Output the [X, Y] coordinate of the center of the cell containing the given text.  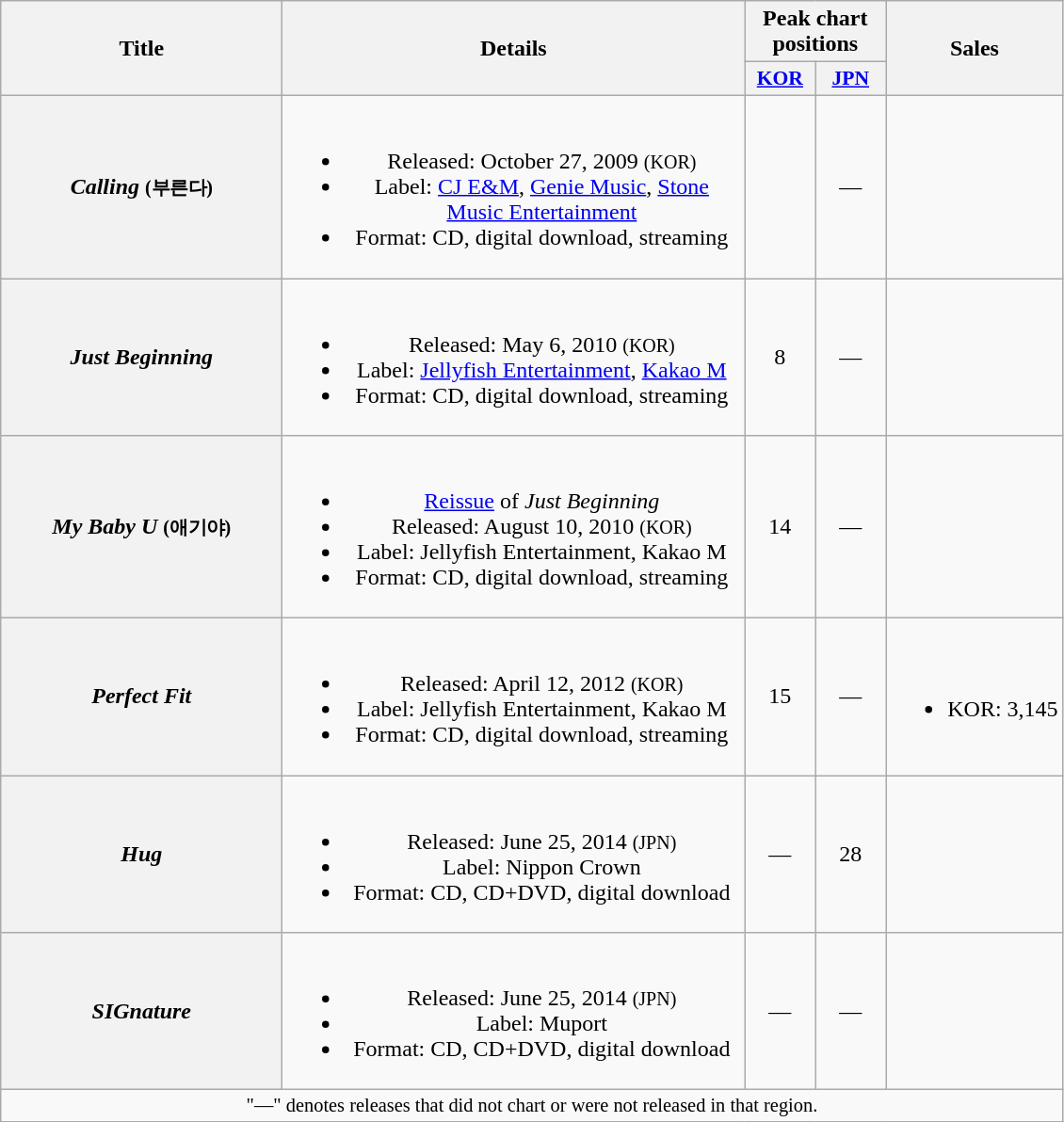
Released: April 12, 2012 (KOR)Label: Jellyfish Entertainment, Kakao MFormat: CD, digital download, streaming [514, 697]
Perfect Fit [141, 697]
Sales [975, 49]
My Baby U (애기야) [141, 527]
KOR: 3,145 [975, 697]
Details [514, 49]
15 [780, 697]
Hug [141, 855]
Released: October 27, 2009 (KOR)Label: CJ E&M, Genie Music, Stone Music EntertainmentFormat: CD, digital download, streaming [514, 186]
Just Beginning [141, 358]
JPN [851, 79]
Released: June 25, 2014 (JPN)Label: Nippon CrownFormat: CD, CD+DVD, digital download [514, 855]
28 [851, 855]
Reissue of Just BeginningReleased: August 10, 2010 (KOR)Label: Jellyfish Entertainment, Kakao MFormat: CD, digital download, streaming [514, 527]
Title [141, 49]
SIGnature [141, 1011]
"—" denotes releases that did not chart or were not released in that region. [532, 1106]
Peak chart positions [815, 32]
8 [780, 358]
Released: June 25, 2014 (JPN)Label: MuportFormat: CD, CD+DVD, digital download [514, 1011]
14 [780, 527]
KOR [780, 79]
Released: May 6, 2010 (KOR)Label: Jellyfish Entertainment, Kakao MFormat: CD, digital download, streaming [514, 358]
Calling (부른다) [141, 186]
